Locate the cell with the specified text and output its [X, Y] center coordinate. 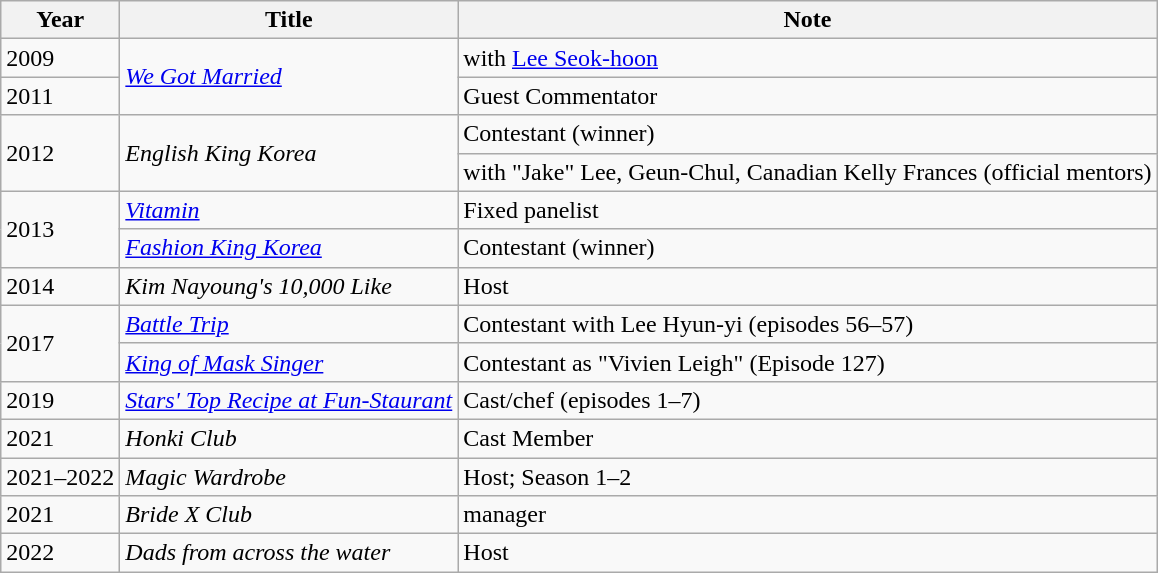
Year [60, 20]
Title [289, 20]
Stars' Top Recipe at Fun-Staurant [289, 400]
Cast/chef (episodes 1–7) [808, 400]
with Lee Seok-hoon [808, 58]
2014 [60, 286]
Kim Nayoung's 10,000 Like [289, 286]
Battle Trip [289, 324]
Fashion King Korea [289, 248]
Cast Member [808, 438]
Dads from across the water [289, 553]
Honki Club [289, 438]
Fixed panelist [808, 210]
Note [808, 20]
Contestant with Lee Hyun-yi (episodes 56–57) [808, 324]
with "Jake" Lee, Geun-Chul, Canadian Kelly Frances (official mentors) [808, 172]
Guest Commentator [808, 96]
2022 [60, 553]
Contestant as "Vivien Leigh" (Episode 127) [808, 362]
2019 [60, 400]
Vitamin [289, 210]
English King Korea [289, 153]
2011 [60, 96]
2013 [60, 229]
2021–2022 [60, 477]
King of Mask Singer [289, 362]
We Got Married [289, 77]
manager [808, 515]
Bride X Club [289, 515]
2009 [60, 58]
Host; Season 1–2 [808, 477]
Magic Wardrobe [289, 477]
2012 [60, 153]
2017 [60, 343]
